Detect which cell encompasses the target text, then output its [x, y] center coordinate. 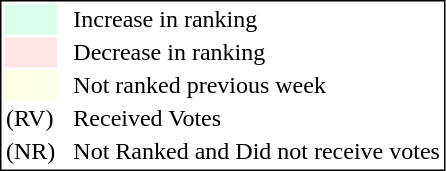
Decrease in ranking [257, 53]
Not ranked previous week [257, 85]
Not Ranked and Did not receive votes [257, 151]
Received Votes [257, 119]
(RV) [30, 119]
(NR) [30, 151]
Increase in ranking [257, 19]
